Return [x, y] of the center of cell containing provided text 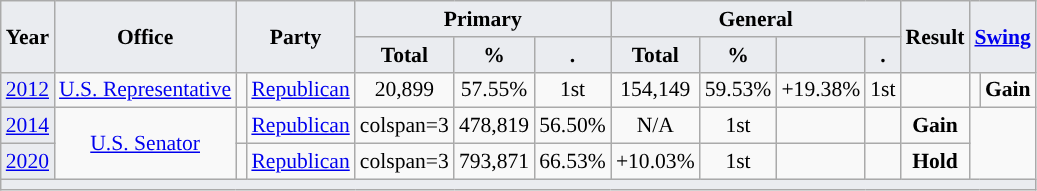
Year [28, 36]
66.53% [572, 162]
General [756, 19]
Primary [483, 19]
793,871 [494, 162]
154,149 [656, 90]
2020 [28, 162]
N/A [656, 126]
2012 [28, 90]
478,819 [494, 126]
+19.38% [820, 90]
57.55% [494, 90]
20,899 [404, 90]
59.53% [738, 90]
Party [296, 36]
56.50% [572, 126]
Swing [1002, 36]
Hold [936, 162]
Result [936, 36]
U.S. Senator [145, 144]
+10.03% [656, 162]
U.S. Representative [145, 90]
Office [145, 36]
2014 [28, 126]
